Identify which cell holds the provided text, then report its [x, y] central coordinate. 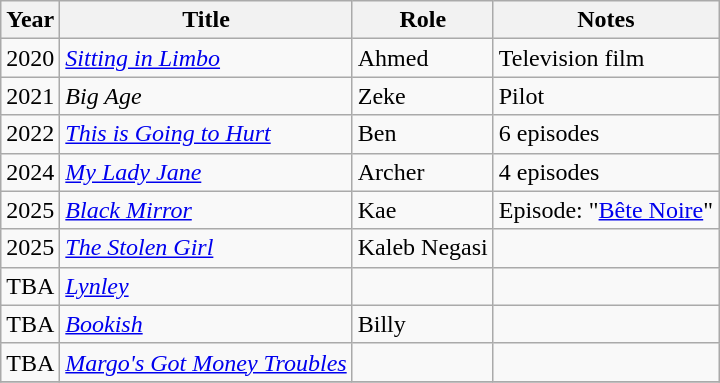
This is Going to Hurt [206, 134]
Black Mirror [206, 210]
Margo's Got Money Troubles [206, 362]
2020 [30, 58]
Pilot [606, 96]
Bookish [206, 324]
Title [206, 20]
4 episodes [606, 172]
Sitting in Limbo [206, 58]
Notes [606, 20]
2024 [30, 172]
2022 [30, 134]
Year [30, 20]
Lynley [206, 286]
2021 [30, 96]
Big Age [206, 96]
Television film [606, 58]
Billy [422, 324]
The Stolen Girl [206, 248]
Ahmed [422, 58]
My Lady Jane [206, 172]
Archer [422, 172]
Kaleb Negasi [422, 248]
Role [422, 20]
Ben [422, 134]
Episode: "Bête Noire" [606, 210]
Kae [422, 210]
6 episodes [606, 134]
Zeke [422, 96]
